For the text-containing cell, return its midpoint in (X, Y) coordinate format. 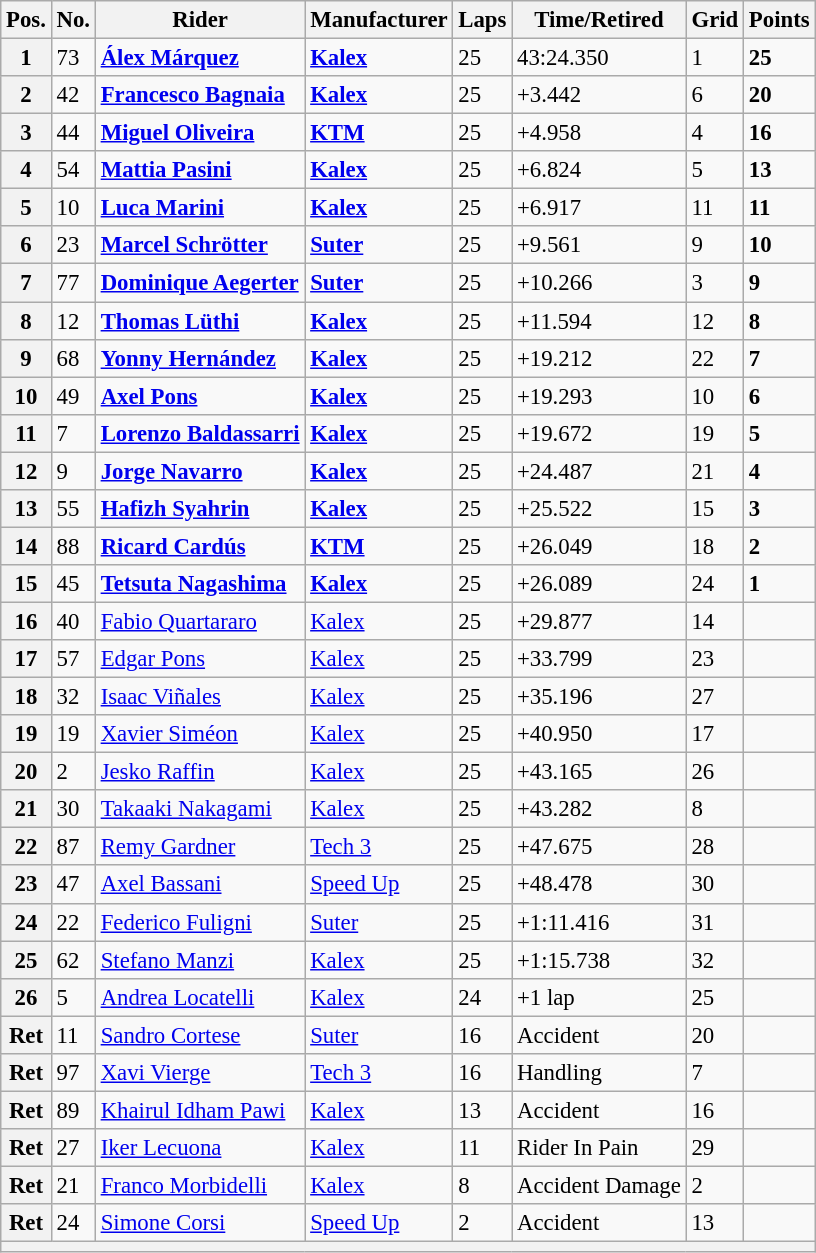
Accident Damage (599, 1185)
+19.293 (599, 396)
Franco Morbidelli (200, 1185)
+3.442 (599, 95)
Mattia Pasini (200, 170)
Remy Gardner (200, 847)
Marcel Schrötter (200, 245)
Grid (714, 20)
+11.594 (599, 321)
Laps (482, 20)
68 (73, 358)
Federico Fuligni (200, 922)
40 (73, 621)
Luca Marini (200, 208)
Khairul Idham Pawi (200, 1110)
+19.212 (599, 358)
Points (780, 20)
+26.089 (599, 584)
+6.917 (599, 208)
+25.522 (599, 509)
+6.824 (599, 170)
62 (73, 960)
No. (73, 20)
49 (73, 396)
89 (73, 1110)
+19.672 (599, 433)
73 (73, 58)
28 (714, 847)
+43.165 (599, 772)
54 (73, 170)
Andrea Locatelli (200, 997)
+4.958 (599, 133)
Isaac Viñales (200, 697)
Ricard Cardús (200, 546)
42 (73, 95)
Axel Pons (200, 396)
+1:15.738 (599, 960)
Edgar Pons (200, 659)
Xavi Vierge (200, 1073)
+26.049 (599, 546)
88 (73, 546)
43:24.350 (599, 58)
Xavier Siméon (200, 734)
Dominique Aegerter (200, 283)
45 (73, 584)
+47.675 (599, 847)
Takaaki Nakagami (200, 809)
Time/Retired (599, 20)
Iker Lecuona (200, 1148)
Simone Corsi (200, 1223)
Handling (599, 1073)
+10.266 (599, 283)
47 (73, 885)
Yonny Hernández (200, 358)
Hafizh Syahrin (200, 509)
+1 lap (599, 997)
+33.799 (599, 659)
44 (73, 133)
Stefano Manzi (200, 960)
55 (73, 509)
+35.196 (599, 697)
Rider (200, 20)
+29.877 (599, 621)
+9.561 (599, 245)
Manufacturer (379, 20)
Thomas Lüthi (200, 321)
77 (73, 283)
57 (73, 659)
Pos. (26, 20)
Álex Márquez (200, 58)
Lorenzo Baldassarri (200, 433)
Francesco Bagnaia (200, 95)
+43.282 (599, 809)
+40.950 (599, 734)
29 (714, 1148)
Miguel Oliveira (200, 133)
Jesko Raffin (200, 772)
31 (714, 922)
+24.487 (599, 471)
Tetsuta Nagashima (200, 584)
87 (73, 847)
97 (73, 1073)
Axel Bassani (200, 885)
Jorge Navarro (200, 471)
Fabio Quartararo (200, 621)
Sandro Cortese (200, 1035)
+48.478 (599, 885)
+1:11.416 (599, 922)
Rider In Pain (599, 1148)
